Provide the [X, Y] coordinate of the cell's center where the given text is located.  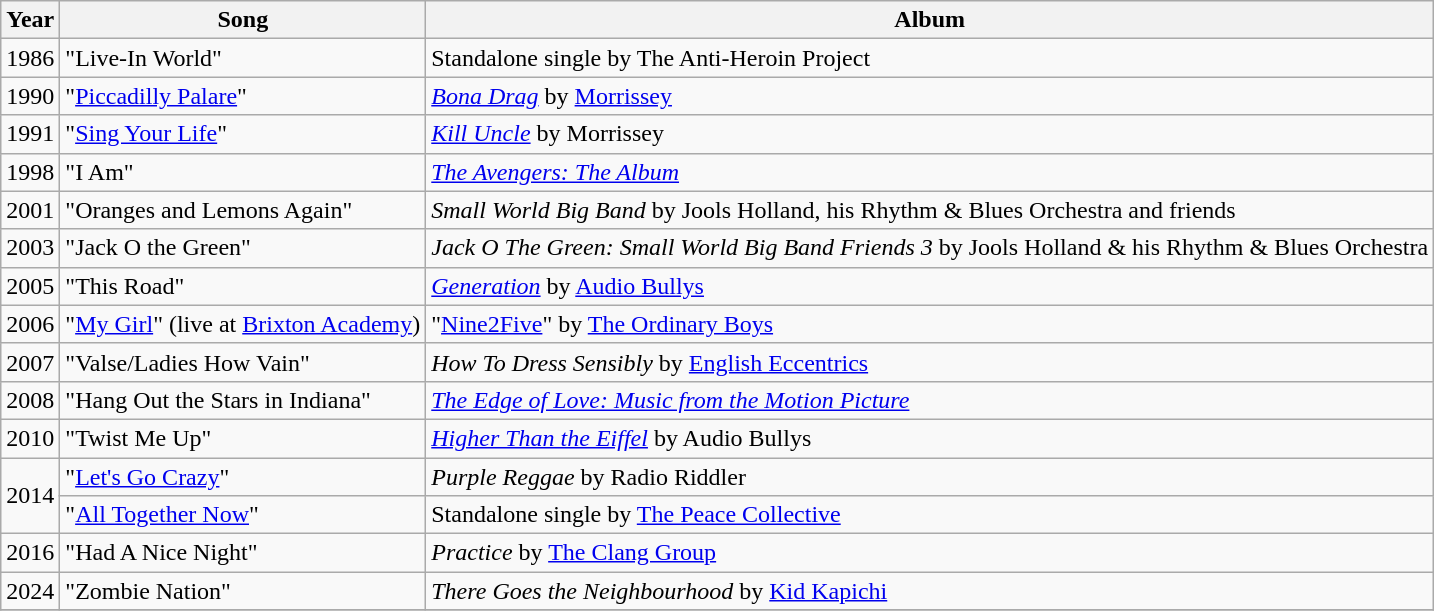
Kill Uncle by Morrissey [930, 134]
Jack O The Green: Small World Big Band Friends 3 by Jools Holland & his Rhythm & Blues Orchestra [930, 248]
Generation by Audio Bullys [930, 286]
"All Together Now" [243, 515]
2007 [30, 362]
Purple Reggae by Radio Riddler [930, 477]
2001 [30, 210]
1991 [30, 134]
There Goes the Neighbourhood by Kid Kapichi [930, 591]
1998 [30, 172]
2008 [30, 400]
2005 [30, 286]
"This Road" [243, 286]
"Valse/Ladies How Vain" [243, 362]
"Sing Your Life" [243, 134]
How To Dress Sensibly by English Eccentrics [930, 362]
Standalone single by The Peace Collective [930, 515]
"Zombie Nation" [243, 591]
1986 [30, 58]
"Piccadilly Palare" [243, 96]
2003 [30, 248]
"My Girl" (live at Brixton Academy) [243, 324]
"Oranges and Lemons Again" [243, 210]
"Nine2Five" by The Ordinary Boys [930, 324]
Small World Big Band by Jools Holland, his Rhythm & Blues Orchestra and friends [930, 210]
"Let's Go Crazy" [243, 477]
Year [30, 20]
Song [243, 20]
2006 [30, 324]
Practice by The Clang Group [930, 553]
"Live-In World" [243, 58]
"Had A Nice Night" [243, 553]
2010 [30, 438]
The Edge of Love: Music from the Motion Picture [930, 400]
"Twist Me Up" [243, 438]
2024 [30, 591]
2014 [30, 496]
The Avengers: The Album [930, 172]
Bona Drag by Morrissey [930, 96]
Album [930, 20]
"Jack O the Green" [243, 248]
"Hang Out the Stars in Indiana" [243, 400]
Standalone single by The Anti-Heroin Project [930, 58]
"I Am" [243, 172]
1990 [30, 96]
2016 [30, 553]
Higher Than the Eiffel by Audio Bullys [930, 438]
